Scan for the cell matching the given text and deliver its (X, Y) coordinate at center. 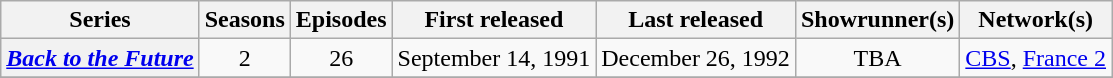
TBA (877, 58)
2 (244, 58)
26 (341, 58)
Series (100, 20)
First released (494, 20)
Back to the Future (100, 58)
Last released (696, 20)
Seasons (244, 20)
Network(s) (1036, 20)
Episodes (341, 20)
December 26, 1992 (696, 58)
Showrunner(s) (877, 20)
September 14, 1991 (494, 58)
CBS, France 2 (1036, 58)
